Pinpoint the cell where the given text exists, returning its (x, y) midpoint coordinate. 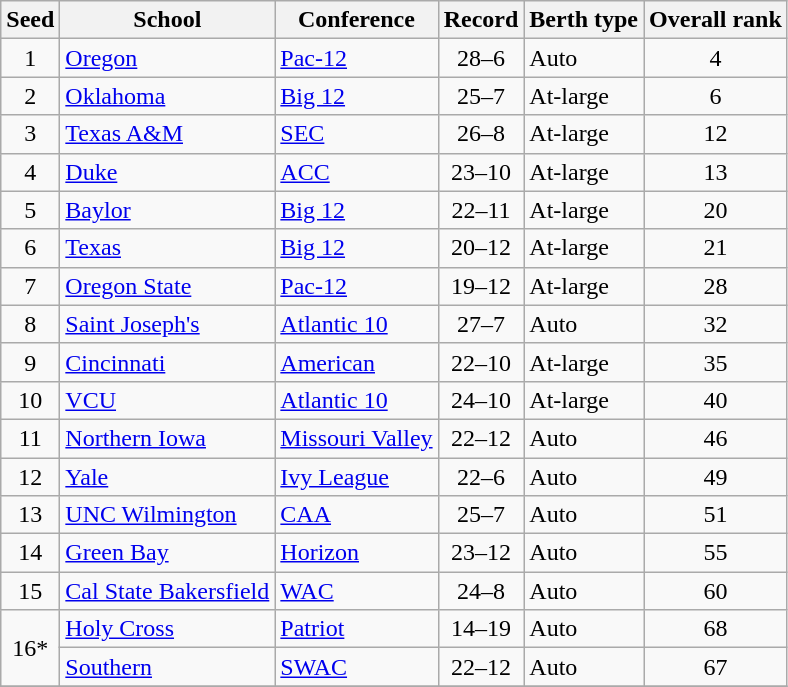
VCU (168, 400)
9 (30, 362)
Seed (30, 20)
SEC (356, 134)
32 (716, 324)
28 (716, 286)
Southern (168, 667)
20–12 (481, 248)
Holy Cross (168, 629)
27–7 (481, 324)
24–8 (481, 591)
26–8 (481, 134)
23–10 (481, 172)
10 (30, 400)
Cal State Bakersfield (168, 591)
Cincinnati (168, 362)
15 (30, 591)
Duke (168, 172)
28–6 (481, 58)
67 (716, 667)
Northern Iowa (168, 438)
14–19 (481, 629)
Horizon (356, 553)
American (356, 362)
Green Bay (168, 553)
Oregon State (168, 286)
Yale (168, 477)
Overall rank (716, 20)
8 (30, 324)
Record (481, 20)
23–12 (481, 553)
3 (30, 134)
Berth type (584, 20)
Missouri Valley (356, 438)
35 (716, 362)
20 (716, 210)
SWAC (356, 667)
22–6 (481, 477)
1 (30, 58)
49 (716, 477)
Oregon (168, 58)
2 (30, 96)
ACC (356, 172)
51 (716, 515)
21 (716, 248)
CAA (356, 515)
Patriot (356, 629)
Texas (168, 248)
19–12 (481, 286)
68 (716, 629)
Oklahoma (168, 96)
11 (30, 438)
Conference (356, 20)
46 (716, 438)
Texas A&M (168, 134)
22–10 (481, 362)
55 (716, 553)
7 (30, 286)
Baylor (168, 210)
14 (30, 553)
UNC Wilmington (168, 515)
24–10 (481, 400)
School (168, 20)
40 (716, 400)
22–11 (481, 210)
Ivy League (356, 477)
WAC (356, 591)
16* (30, 648)
Saint Joseph's (168, 324)
5 (30, 210)
60 (716, 591)
